Determine the (X, Y) coordinate at the center of the cell enclosing the given text.  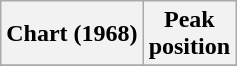
Peakposition (189, 34)
Chart (1968) (72, 34)
